Locate the cell with the specified text and output its (x, y) center coordinate. 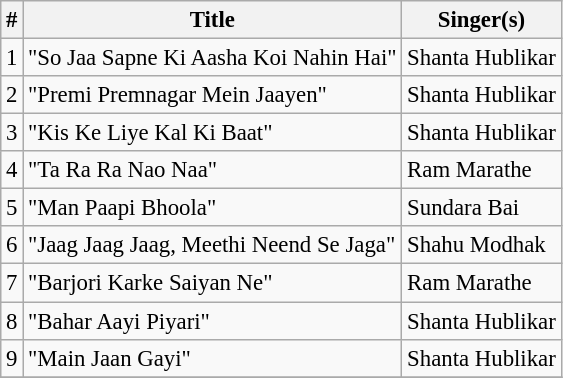
"Barjori Karke Saiyan Ne" (212, 283)
"Man Paapi Bhoola" (212, 208)
Title (212, 20)
"Main Jaan Gayi" (212, 358)
5 (12, 208)
"So Jaa Sapne Ki Aasha Koi Nahin Hai" (212, 58)
4 (12, 170)
1 (12, 58)
"Ta Ra Ra Nao Naa" (212, 170)
"Jaag Jaag Jaag, Meethi Neend Se Jaga" (212, 245)
Singer(s) (482, 20)
6 (12, 245)
9 (12, 358)
"Premi Premnagar Mein Jaayen" (212, 95)
# (12, 20)
2 (12, 95)
"Bahar Aayi Piyari" (212, 321)
3 (12, 133)
8 (12, 321)
"Kis Ke Liye Kal Ki Baat" (212, 133)
Sundara Bai (482, 208)
7 (12, 283)
Shahu Modhak (482, 245)
